Find where the given text appears and provide that cell's center as (X, Y) coordinate. 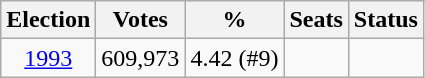
Seats (316, 20)
Status (386, 20)
1993 (48, 58)
Votes (140, 20)
% (234, 20)
609,973 (140, 58)
Election (48, 20)
4.42 (#9) (234, 58)
